Return (x, y) of the center of cell containing provided text 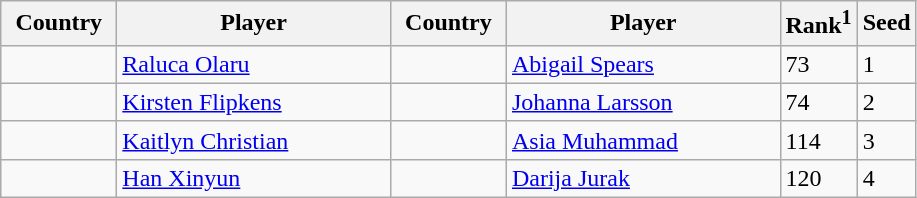
3 (886, 140)
2 (886, 102)
Johanna Larsson (643, 102)
120 (818, 178)
74 (818, 102)
Han Xinyun (254, 178)
73 (818, 64)
4 (886, 178)
Kirsten Flipkens (254, 102)
1 (886, 64)
Abigail Spears (643, 64)
Darija Jurak (643, 178)
Asia Muhammad (643, 140)
Kaitlyn Christian (254, 140)
Raluca Olaru (254, 64)
Rank1 (818, 24)
114 (818, 140)
Seed (886, 24)
